Provide the [X, Y] coordinate of the cell's center where the given text is located.  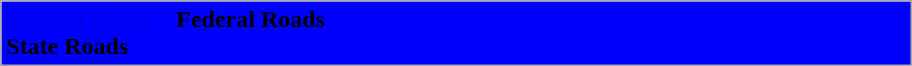
Federal Route 1 Federal Roads State Roads [456, 34]
